Detect which cell encompasses the target text, then output its (X, Y) center coordinate. 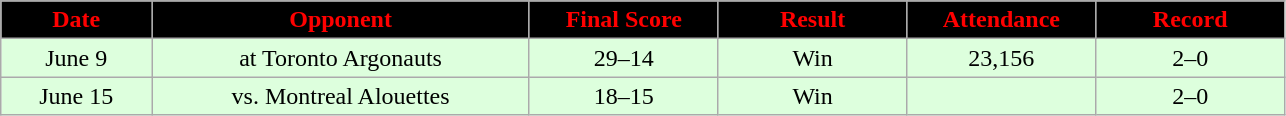
vs. Montreal Alouettes (341, 96)
Opponent (341, 20)
Result (812, 20)
Final Score (624, 20)
June 15 (76, 96)
Date (76, 20)
June 9 (76, 58)
18–15 (624, 96)
at Toronto Argonauts (341, 58)
Attendance (1002, 20)
29–14 (624, 58)
Record (1190, 20)
23,156 (1002, 58)
